Pinpoint the cell where the given text exists, returning its (X, Y) midpoint coordinate. 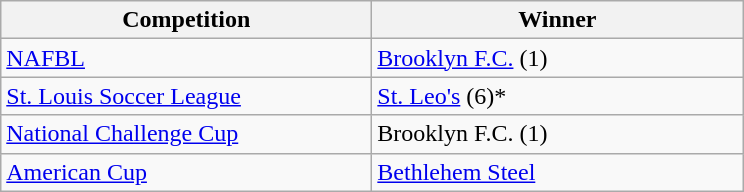
Winner (558, 20)
Bethlehem Steel (558, 172)
St. Leo's (6)* (558, 96)
St. Louis Soccer League (186, 96)
National Challenge Cup (186, 134)
American Cup (186, 172)
NAFBL (186, 58)
Competition (186, 20)
